For the text-containing cell, return its midpoint in [x, y] coordinate format. 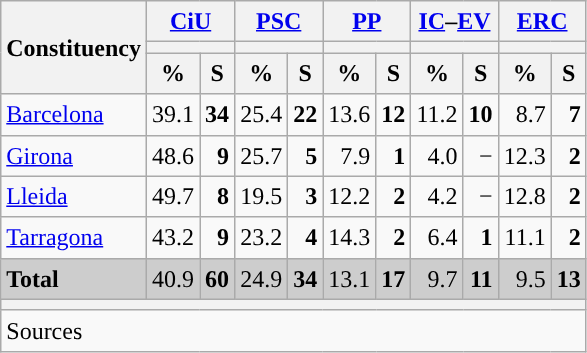
3 [306, 196]
4.2 [437, 196]
12 [394, 114]
7 [568, 114]
17 [394, 278]
Barcelona [74, 114]
12.3 [524, 156]
12.2 [350, 196]
11.1 [524, 238]
PP [367, 22]
48.6 [172, 156]
23.2 [262, 238]
22 [306, 114]
Girona [74, 156]
11.2 [437, 114]
11 [480, 278]
7.9 [350, 156]
24.9 [262, 278]
4 [306, 238]
49.7 [172, 196]
19.5 [262, 196]
43.2 [172, 238]
4.0 [437, 156]
13.1 [350, 278]
ERC [542, 22]
6.4 [437, 238]
60 [218, 278]
8 [218, 196]
8.7 [524, 114]
9.7 [437, 278]
14.3 [350, 238]
Lleida [74, 196]
39.1 [172, 114]
9.5 [524, 278]
CiU [190, 22]
25.4 [262, 114]
40.9 [172, 278]
13 [568, 278]
Tarragona [74, 238]
12.8 [524, 196]
IC–EV [454, 22]
Sources [294, 330]
25.7 [262, 156]
10 [480, 114]
Total [74, 278]
5 [306, 156]
Constituency [74, 48]
13.6 [350, 114]
PSC [279, 22]
